Extract the [x, y] coordinate from the center of the cell holding the provided text.  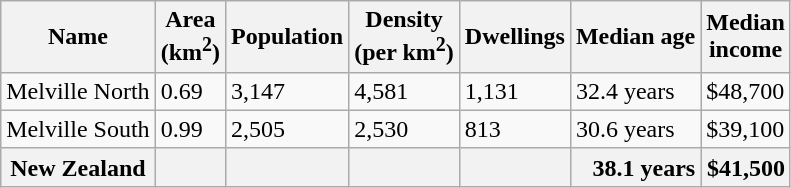
32.4 years [635, 91]
Population [288, 37]
Area(km2) [190, 37]
Name [78, 37]
Dwellings [514, 37]
2,505 [288, 129]
Medianincome [746, 37]
4,581 [404, 91]
Median age [635, 37]
$48,700 [746, 91]
$39,100 [746, 129]
2,530 [404, 129]
0.99 [190, 129]
3,147 [288, 91]
38.1 years [635, 167]
813 [514, 129]
$41,500 [746, 167]
Melville South [78, 129]
Density(per km2) [404, 37]
Melville North [78, 91]
0.69 [190, 91]
1,131 [514, 91]
30.6 years [635, 129]
New Zealand [78, 167]
